Return (X, Y) of the center of cell containing provided text 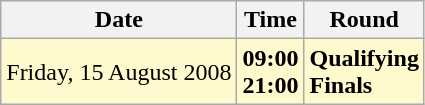
Friday, 15 August 2008 (119, 72)
09:0021:00 (270, 72)
Date (119, 20)
Round (364, 20)
QualifyingFinals (364, 72)
Time (270, 20)
